Search for the cell housing the specified text and yield its [x, y] center coordinate. 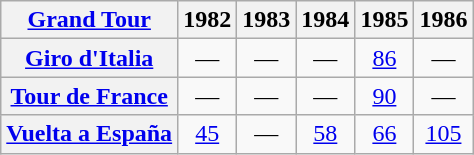
66 [384, 134]
1985 [384, 20]
Vuelta a España [90, 134]
Giro d'Italia [90, 58]
105 [444, 134]
1982 [208, 20]
Tour de France [90, 96]
58 [326, 134]
45 [208, 134]
1984 [326, 20]
90 [384, 96]
Grand Tour [90, 20]
1983 [266, 20]
1986 [444, 20]
86 [384, 58]
